Pinpoint the cell where the given text exists, returning its [X, Y] midpoint coordinate. 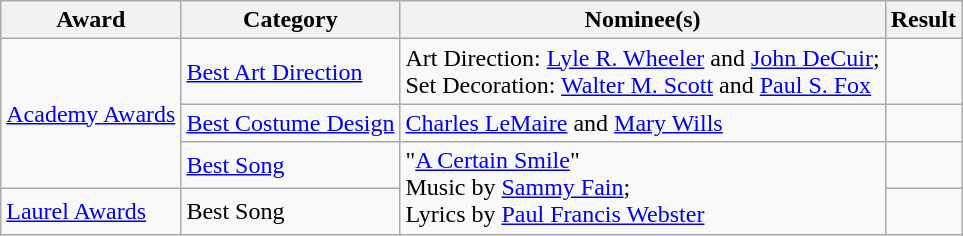
Nominee(s) [642, 20]
Award [91, 20]
Laurel Awards [91, 211]
"A Certain Smile" Music by Sammy Fain; Lyrics by Paul Francis Webster [642, 188]
Result [923, 20]
Best Art Direction [290, 72]
Best Costume Design [290, 123]
Category [290, 20]
Academy Awards [91, 114]
Charles LeMaire and Mary Wills [642, 123]
Art Direction: Lyle R. Wheeler and John DeCuir; Set Decoration: Walter M. Scott and Paul S. Fox [642, 72]
